Pinpoint the cell where the given text exists, returning its [x, y] midpoint coordinate. 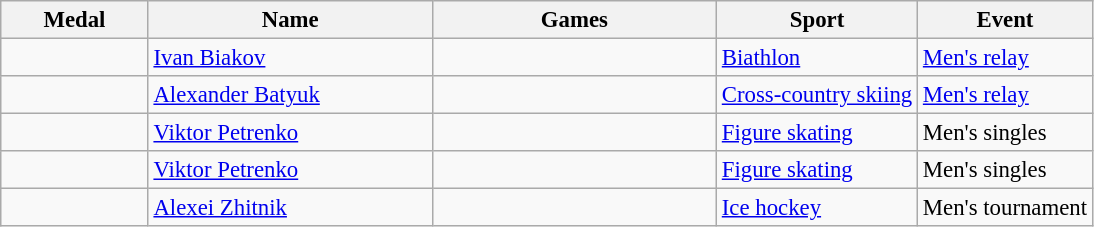
Men's tournament [1006, 208]
Cross-country skiing [816, 95]
Sport [816, 20]
Alexander Batyuk [290, 95]
Games [574, 20]
Medal [74, 20]
Alexei Zhitnik [290, 208]
Event [1006, 20]
Name [290, 20]
Biathlon [816, 58]
Ivan Biakov [290, 58]
Ice hockey [816, 208]
